Output the [x, y] coordinate of the center of the cell containing the given text.  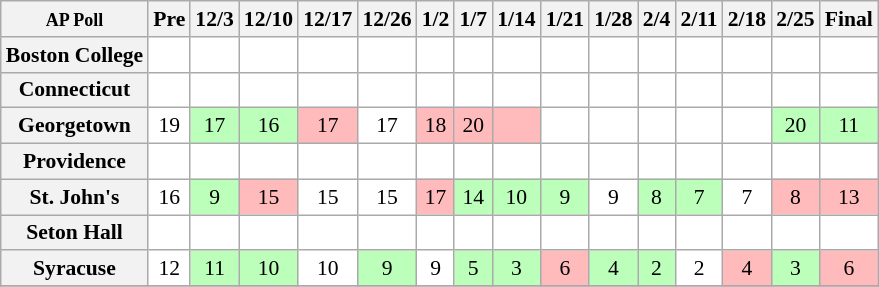
2/25 [796, 19]
1/21 [566, 19]
2/11 [698, 19]
12/26 [386, 19]
5 [473, 269]
Syracuse [74, 269]
12 [169, 269]
19 [169, 126]
1/2 [436, 19]
12/3 [214, 19]
2/18 [748, 19]
12/10 [268, 19]
2/4 [657, 19]
1/28 [614, 19]
St. John's [74, 197]
18 [436, 126]
12/17 [328, 19]
Final [849, 19]
Boston College [74, 55]
AP Poll [74, 19]
13 [849, 197]
Providence [74, 162]
Pre [169, 19]
Georgetown [74, 126]
1/7 [473, 19]
Connecticut [74, 90]
14 [473, 197]
1/14 [516, 19]
Seton Hall [74, 233]
